Scan for the cell matching the given text and deliver its (x, y) coordinate at center. 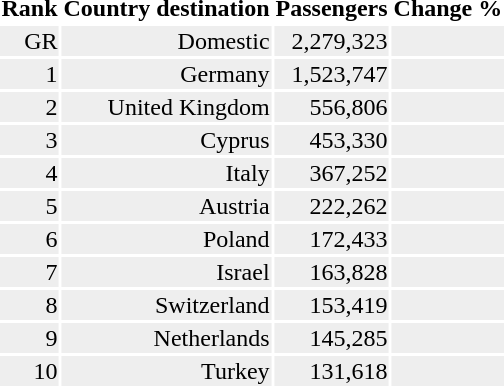
222,262 (332, 206)
Switzerland (166, 305)
Domestic (166, 41)
Turkey (166, 371)
United Kingdom (166, 107)
Israel (166, 272)
9 (30, 338)
Poland (166, 239)
Italy (166, 173)
Cyprus (166, 140)
6 (30, 239)
4 (30, 173)
2 (30, 107)
Germany (166, 74)
367,252 (332, 173)
453,330 (332, 140)
163,828 (332, 272)
172,433 (332, 239)
8 (30, 305)
Netherlands (166, 338)
1,523,747 (332, 74)
131,618 (332, 371)
556,806 (332, 107)
Austria (166, 206)
7 (30, 272)
1 (30, 74)
GR (30, 41)
145,285 (332, 338)
10 (30, 371)
5 (30, 206)
153,419 (332, 305)
3 (30, 140)
2,279,323 (332, 41)
